Extract the (X, Y) coordinate from the center of the cell holding the provided text.  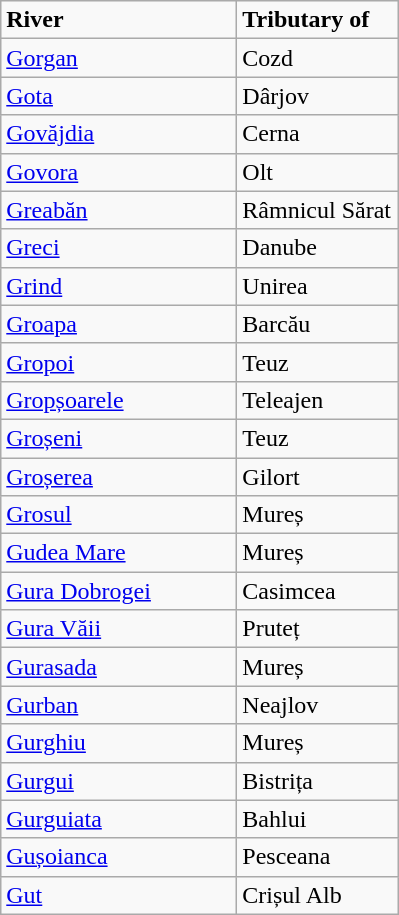
Cozd (318, 58)
Grind (119, 286)
Greci (119, 248)
Pruteț (318, 629)
Grosul (119, 515)
Barcău (318, 324)
Govăjdia (119, 134)
Gurgui (119, 781)
Groșeni (119, 438)
Gurasada (119, 667)
Gușoianca (119, 857)
River (119, 20)
Govora (119, 172)
Greabăn (119, 210)
Gota (119, 96)
Olt (318, 172)
Tributary of (318, 20)
Neajlov (318, 705)
Bistrița (318, 781)
Gura Dobrogei (119, 591)
Unirea (318, 286)
Danube (318, 248)
Gut (119, 895)
Teleajen (318, 400)
Gurguiata (119, 819)
Gorgan (119, 58)
Casimcea (318, 591)
Groșerea (119, 477)
Gurban (119, 705)
Gurghiu (119, 743)
Cerna (318, 134)
Crișul Alb (318, 895)
Groapa (119, 324)
Gropoi (119, 362)
Gudea Mare (119, 553)
Dârjov (318, 96)
Gura Văii (119, 629)
Gropșoarele (119, 400)
Bahlui (318, 819)
Pesceana (318, 857)
Gilort (318, 477)
Râmnicul Sărat (318, 210)
